Locate the cell with the specified text and output its [X, Y] center coordinate. 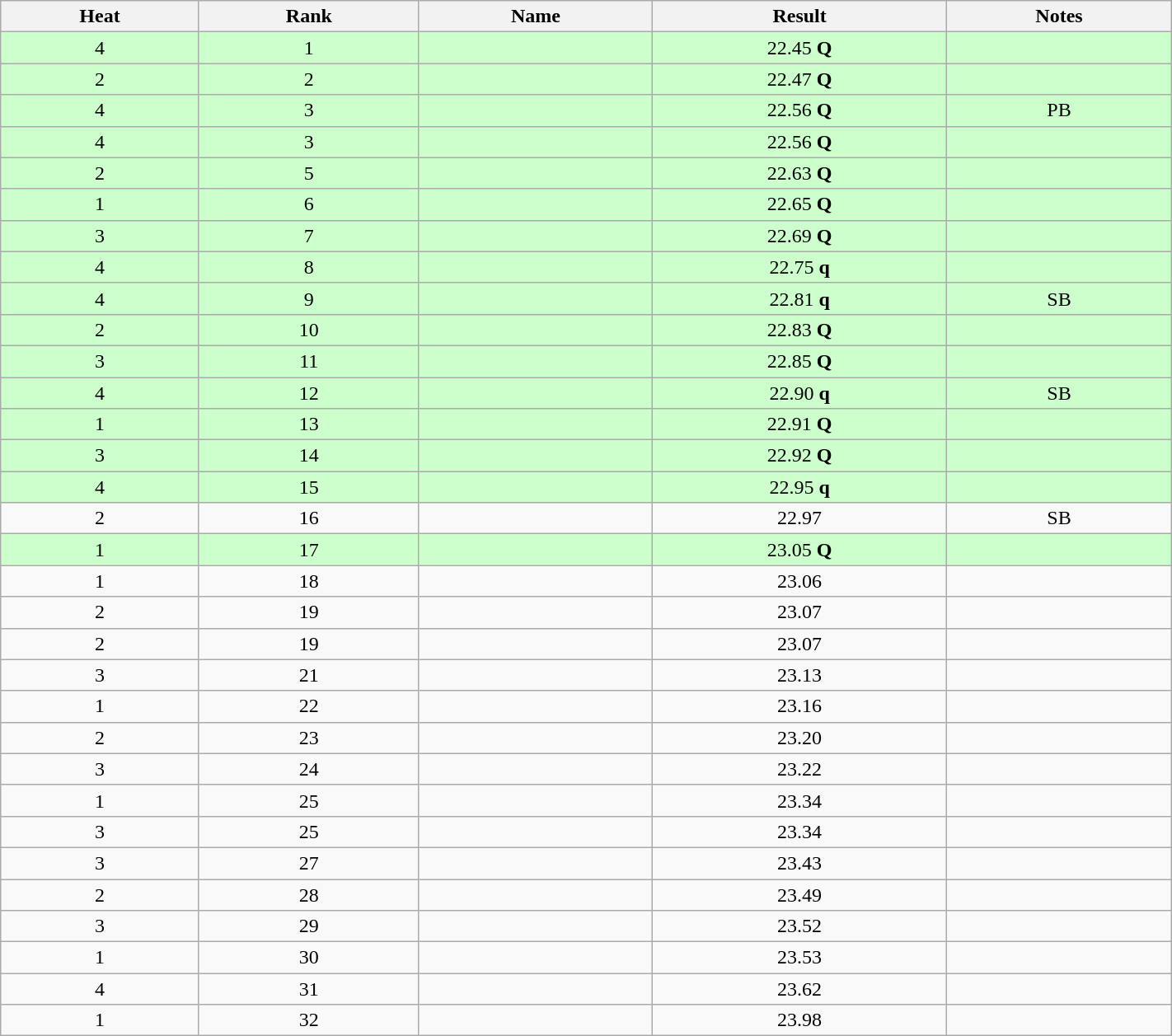
16 [308, 518]
22.75 q [799, 267]
23.13 [799, 675]
22.90 q [799, 393]
23.43 [799, 863]
23.98 [799, 1020]
22.65 Q [799, 204]
23.05 Q [799, 550]
22.95 q [799, 487]
12 [308, 393]
22.45 Q [799, 48]
6 [308, 204]
Result [799, 16]
23.52 [799, 926]
23.20 [799, 738]
9 [308, 298]
24 [308, 769]
22.85 Q [799, 361]
23.06 [799, 581]
22.91 Q [799, 424]
29 [308, 926]
10 [308, 330]
23.53 [799, 958]
22.83 Q [799, 330]
11 [308, 361]
Rank [308, 16]
23.62 [799, 989]
8 [308, 267]
30 [308, 958]
32 [308, 1020]
27 [308, 863]
22.47 Q [799, 79]
23 [308, 738]
Heat [100, 16]
Notes [1059, 16]
23.49 [799, 894]
18 [308, 581]
17 [308, 550]
Name [536, 16]
22.92 Q [799, 456]
31 [308, 989]
28 [308, 894]
22.63 Q [799, 173]
23.22 [799, 769]
23.16 [799, 706]
PB [1059, 110]
14 [308, 456]
22 [308, 706]
13 [308, 424]
22.97 [799, 518]
15 [308, 487]
22.81 q [799, 298]
5 [308, 173]
7 [308, 236]
22.69 Q [799, 236]
21 [308, 675]
